Detect which cell encompasses the target text, then output its (x, y) center coordinate. 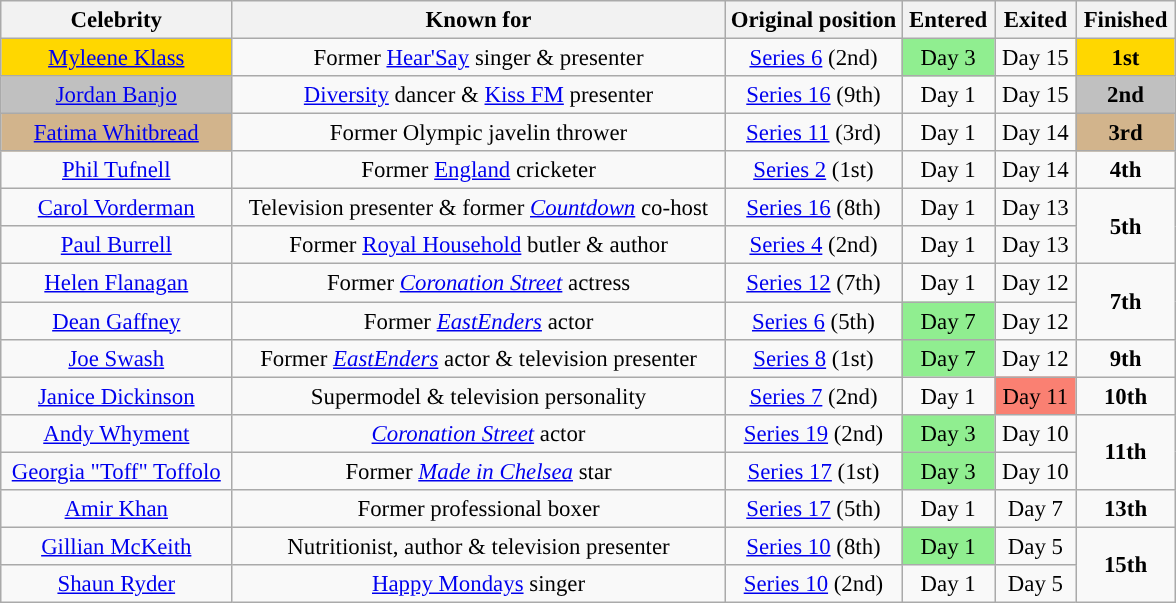
Joe Swash (116, 358)
Series 16 (9th) (813, 95)
Carol Vorderman (116, 208)
Diversity dancer & Kiss FM presenter (479, 95)
Happy Mondays singer (479, 584)
Series 6 (2nd) (813, 57)
Series 7 (2nd) (813, 396)
1st (1126, 57)
2nd (1126, 95)
4th (1126, 170)
Former Royal Household butler & author (479, 245)
Former EastEnders actor & television presenter (479, 358)
9th (1126, 358)
Former Made in Chelsea star (479, 471)
Exited (1036, 20)
Janice Dickinson (116, 396)
Former Olympic javelin thrower (479, 133)
Finished (1126, 20)
Series 4 (2nd) (813, 245)
Myleene Klass (116, 57)
15th (1126, 564)
Series 10 (8th) (813, 546)
Shaun Ryder (116, 584)
Former professional boxer (479, 508)
Former EastEnders actor (479, 321)
Original position (813, 20)
Celebrity (116, 20)
Series 16 (8th) (813, 208)
Fatima Whitbread (116, 133)
Paul Burrell (116, 245)
Former Coronation Street actress (479, 283)
Series 8 (1st) (813, 358)
Series 19 (2nd) (813, 433)
13th (1126, 508)
Series 12 (7th) (813, 283)
11th (1126, 452)
5th (1126, 226)
7th (1126, 302)
Series 11 (3rd) (813, 133)
Former Hear'Say singer & presenter (479, 57)
Television presenter & former Countdown co-host (479, 208)
Helen Flanagan (116, 283)
10th (1126, 396)
Entered (948, 20)
Former England cricketer (479, 170)
Nutritionist, author & television presenter (479, 546)
Andy Whyment (116, 433)
Known for (479, 20)
Jordan Banjo (116, 95)
Series 17 (5th) (813, 508)
Georgia "Toff" Toffolo (116, 471)
Series 2 (1st) (813, 170)
Day 11 (1036, 396)
Amir Khan (116, 508)
Coronation Street actor (479, 433)
Series 17 (1st) (813, 471)
Dean Gaffney (116, 321)
Phil Tufnell (116, 170)
Supermodel & television personality (479, 396)
Series 6 (5th) (813, 321)
Gillian McKeith (116, 546)
Series 10 (2nd) (813, 584)
3rd (1126, 133)
